Find where the given text appears and provide that cell's center as (x, y) coordinate. 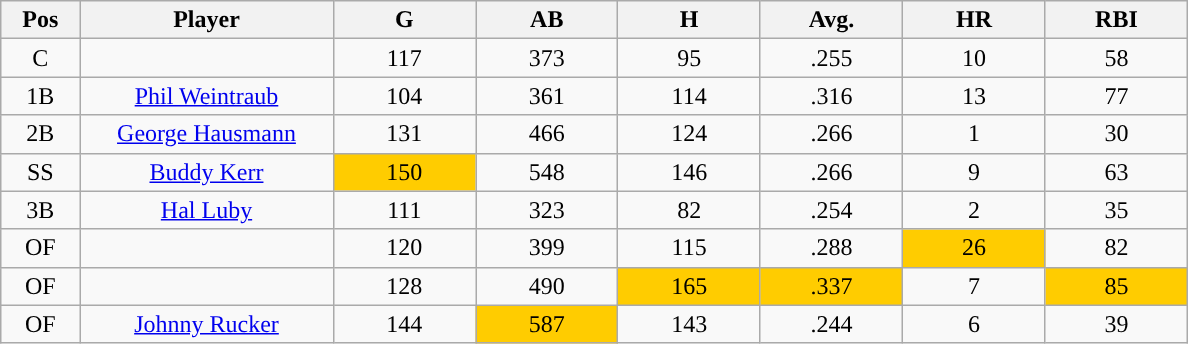
120 (404, 248)
144 (404, 324)
128 (404, 286)
361 (547, 96)
Avg. (831, 20)
146 (689, 172)
2B (40, 134)
H (689, 20)
Hal Luby (206, 210)
7 (974, 286)
548 (547, 172)
.244 (831, 324)
3B (40, 210)
117 (404, 58)
George Hausmann (206, 134)
.254 (831, 210)
39 (1116, 324)
10 (974, 58)
111 (404, 210)
SS (40, 172)
.337 (831, 286)
95 (689, 58)
2 (974, 210)
HR (974, 20)
114 (689, 96)
Phil Weintraub (206, 96)
85 (1116, 286)
587 (547, 324)
.255 (831, 58)
143 (689, 324)
131 (404, 134)
Player (206, 20)
77 (1116, 96)
.316 (831, 96)
58 (1116, 58)
.288 (831, 248)
13 (974, 96)
115 (689, 248)
150 (404, 172)
1 (974, 134)
35 (1116, 210)
RBI (1116, 20)
399 (547, 248)
323 (547, 210)
Johnny Rucker (206, 324)
124 (689, 134)
1B (40, 96)
C (40, 58)
373 (547, 58)
6 (974, 324)
G (404, 20)
9 (974, 172)
AB (547, 20)
63 (1116, 172)
490 (547, 286)
466 (547, 134)
30 (1116, 134)
104 (404, 96)
165 (689, 286)
Buddy Kerr (206, 172)
Pos (40, 20)
26 (974, 248)
